From the cell containing the given text, extract its center point as (x, y) coordinate. 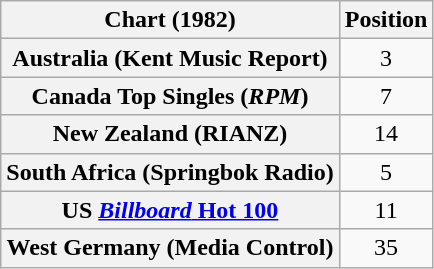
35 (386, 248)
Position (386, 20)
11 (386, 210)
US Billboard Hot 100 (170, 210)
14 (386, 134)
7 (386, 96)
Canada Top Singles (RPM) (170, 96)
Chart (1982) (170, 20)
West Germany (Media Control) (170, 248)
Australia (Kent Music Report) (170, 58)
New Zealand (RIANZ) (170, 134)
3 (386, 58)
5 (386, 172)
South Africa (Springbok Radio) (170, 172)
